Search for the cell housing the specified text and yield its (X, Y) center coordinate. 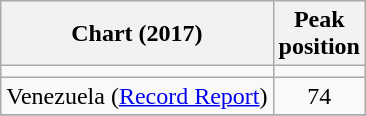
Chart (2017) (137, 34)
Venezuela (Record Report) (137, 96)
Peakposition (319, 34)
74 (319, 96)
